Find where the given text appears and provide that cell's center as [x, y] coordinate. 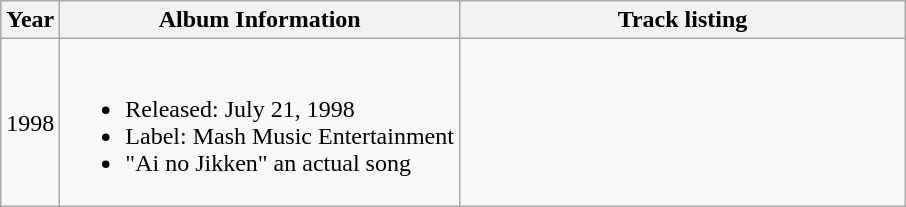
Year [30, 20]
Released: July 21, 1998Label: Mash Music Entertainment"Ai no Jikken" an actual song [260, 122]
Track listing [682, 20]
1998 [30, 122]
Album Information [260, 20]
